Locate the cell with the specified text and output its [X, Y] center coordinate. 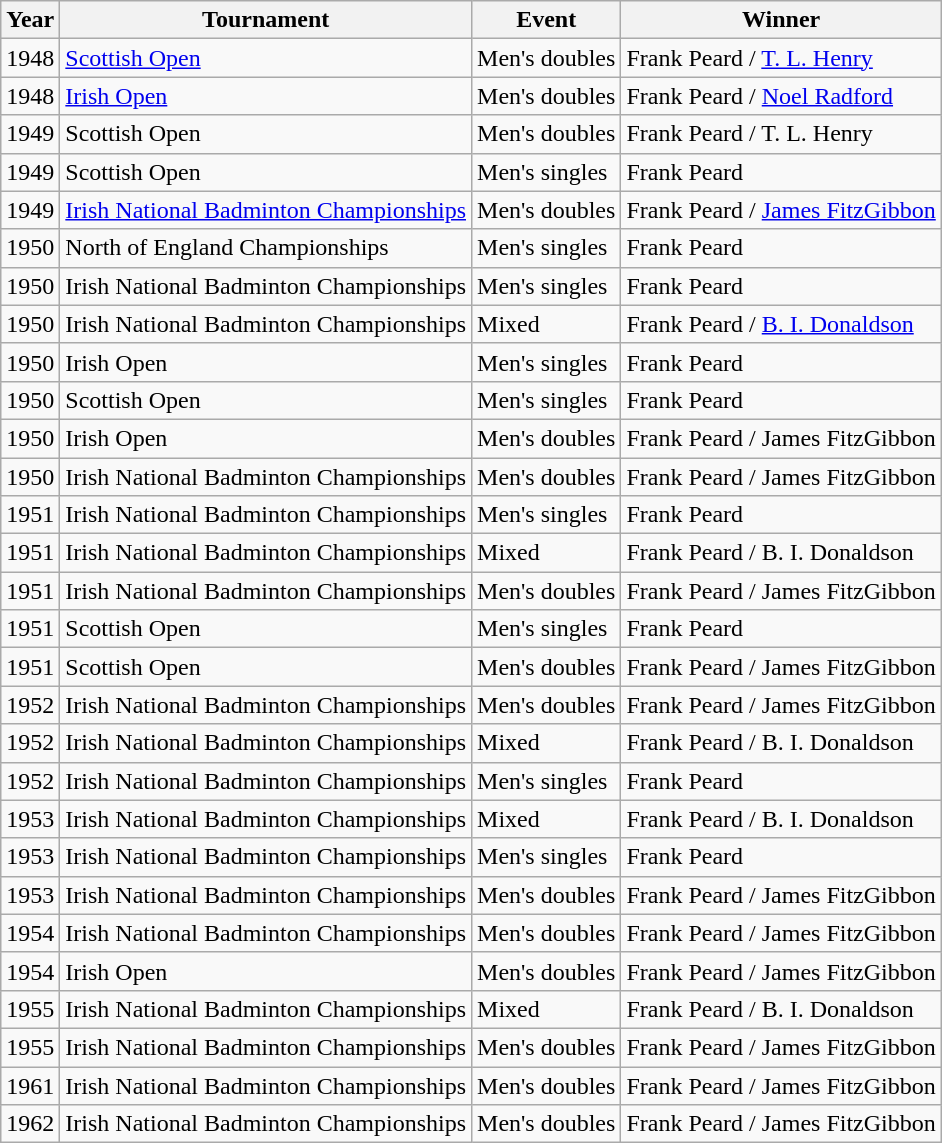
1962 [30, 1124]
Year [30, 20]
Winner [781, 20]
1961 [30, 1085]
Tournament [266, 20]
Frank Peard / Noel Radford [781, 96]
Event [546, 20]
North of England Championships [266, 248]
